Pinpoint the cell where the given text exists, returning its (X, Y) midpoint coordinate. 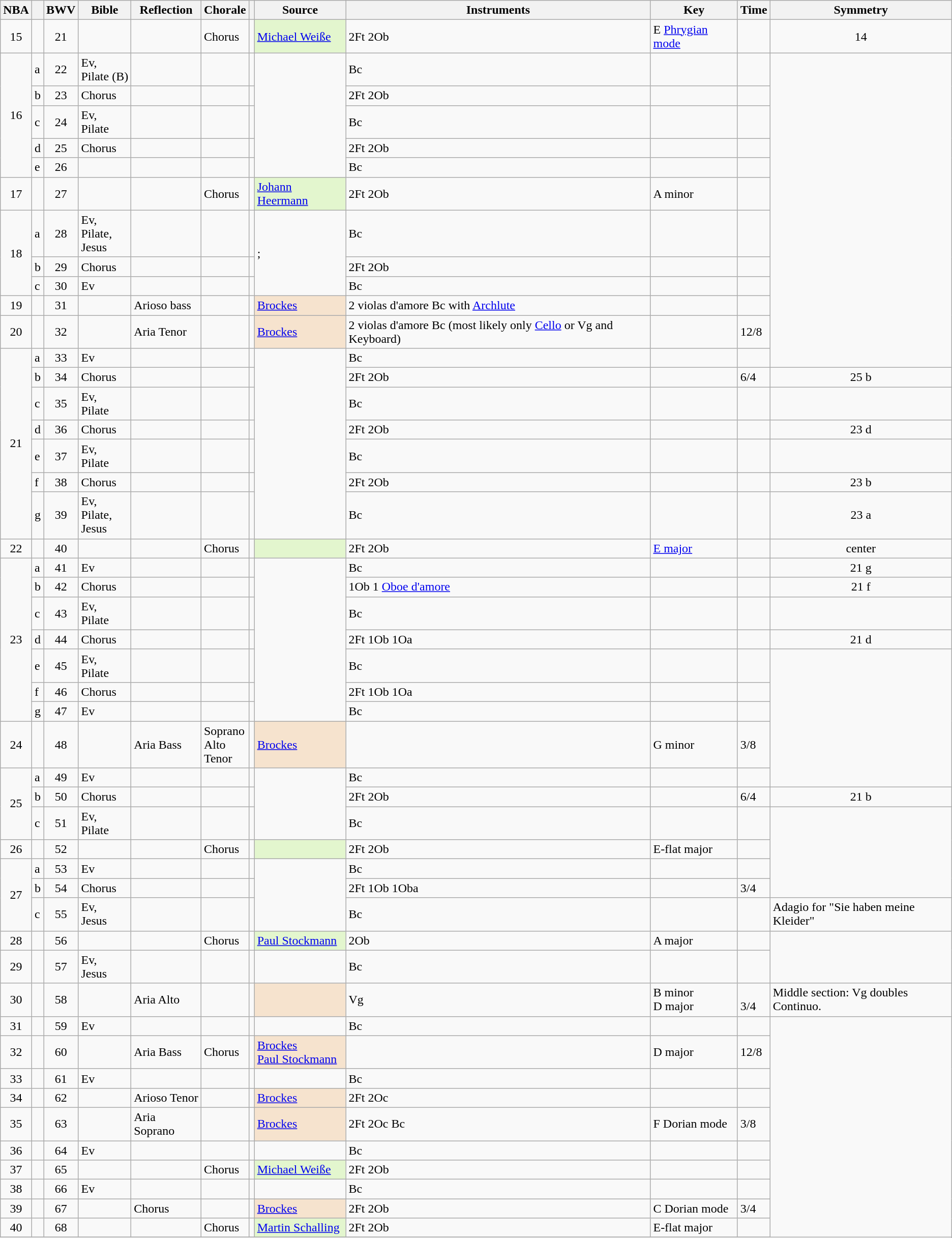
47 (61, 711)
21 b (860, 797)
51 (61, 823)
Johann Heermann (300, 193)
64 (61, 1150)
D major (694, 1052)
15 (16, 37)
57 (61, 966)
A major (694, 940)
54 (61, 888)
Bible (105, 10)
1Ob 1 Oboe d'amore (498, 587)
center (860, 548)
E Phrygian mode (694, 37)
; (300, 253)
Adagio for "Sie haben meine Kleider" (860, 915)
23 d (860, 430)
63 (61, 1124)
20 (16, 332)
25 b (860, 377)
14 (860, 37)
2Ob (498, 940)
Arioso bass (166, 305)
41 (61, 568)
23 a (860, 515)
21 g (860, 568)
2Ft 1Ob 1Oba (498, 888)
66 (61, 1189)
67 (61, 1208)
Time (754, 10)
Source (300, 10)
Martin Schalling (300, 1228)
Aria Alto (166, 1000)
BWV (61, 10)
Soprano Alto Tenor (225, 745)
Instruments (498, 10)
Middle section: Vg doubles Continuo. (860, 1000)
56 (61, 940)
19 (16, 305)
NBA (16, 10)
48 (61, 745)
17 (16, 193)
Reflection (166, 10)
Chorale (225, 10)
BrockesPaul Stockmann (300, 1052)
E major (694, 548)
F Dorian mode (694, 1124)
Aria Tenor (166, 332)
18 (16, 253)
G minor (694, 745)
68 (61, 1228)
2 violas d'amore Bc with Archlute (498, 305)
45 (61, 665)
2Ft 2Oc (498, 1098)
50 (61, 797)
Key (694, 10)
60 (61, 1052)
Aria Soprano (166, 1124)
23 b (860, 482)
55 (61, 915)
Paul Stockmann (300, 940)
Ev, Pilate (B) (105, 69)
43 (61, 613)
49 (61, 778)
C Dorian mode (694, 1208)
21 d (860, 639)
65 (61, 1170)
B minorD major (694, 1000)
2Ft 2Oc Bc (498, 1124)
46 (61, 692)
A minor (694, 193)
2 violas d'amore Bc (most likely only Cello or Vg and Keyboard) (498, 332)
62 (61, 1098)
52 (61, 849)
Arioso Tenor (166, 1098)
59 (61, 1026)
42 (61, 587)
Vg (498, 1000)
21 f (860, 587)
44 (61, 639)
53 (61, 869)
Symmetry (860, 10)
58 (61, 1000)
61 (61, 1078)
16 (16, 115)
